Output the (x, y) coordinate of the center of the cell containing the given text.  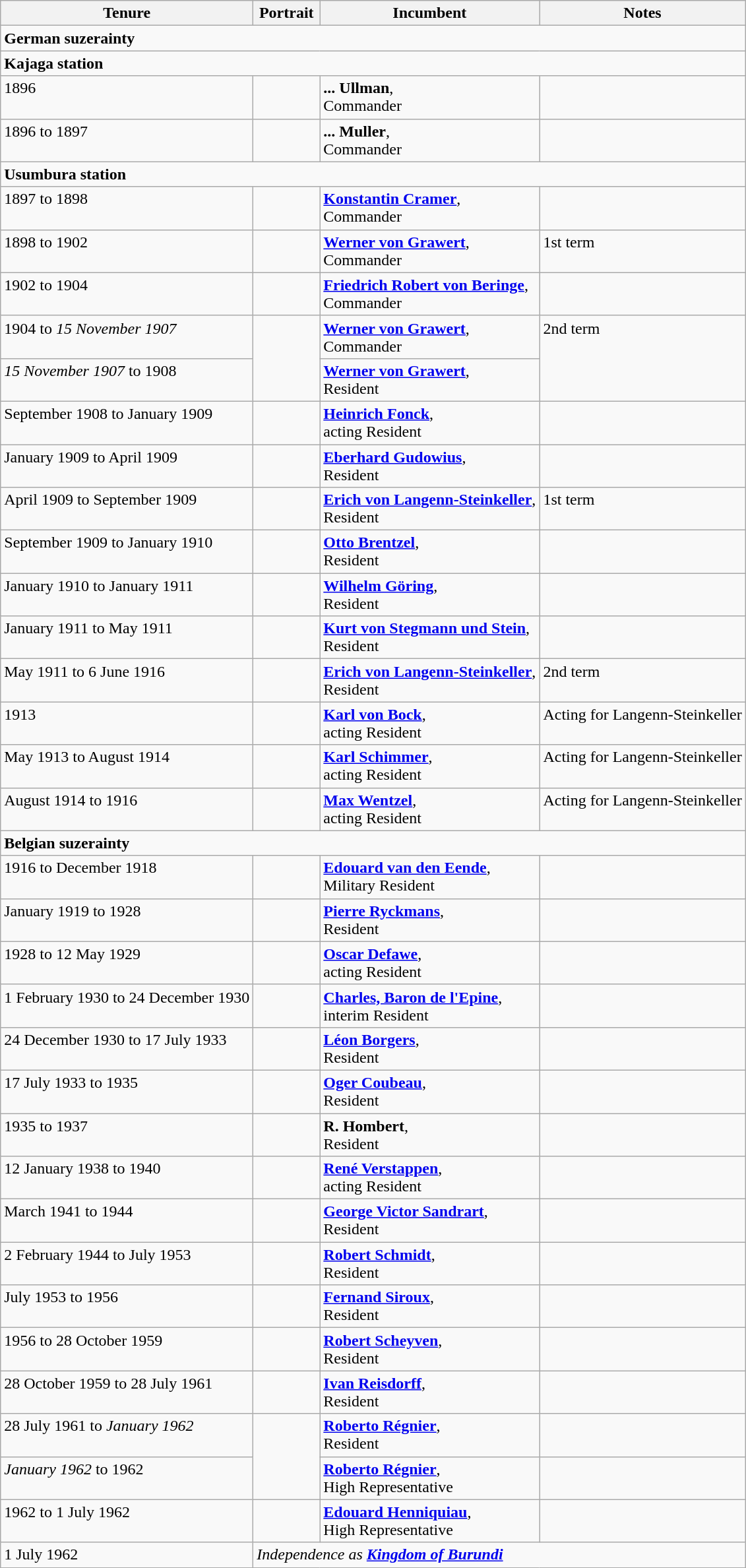
Robert Scheyven, Resident (430, 1350)
1916 to December 1918 (127, 877)
1913 (127, 723)
1897 to 1898 (127, 208)
Tenure (127, 13)
January 1962 to 1962 (127, 1478)
Kurt von Stegmann und Stein, Resident (430, 637)
Karl Schimmer, acting Resident (430, 767)
1956 to 28 October 1959 (127, 1350)
Ivan Reisdorff, Resident (430, 1392)
Otto Brentzel, Resident (430, 551)
Notes (642, 13)
Edouard Henniquiau, High Representative (430, 1521)
January 1911 to May 1911 (127, 637)
28 October 1959 to 28 July 1961 (127, 1392)
15 November 1907 to 1908 (127, 380)
24 December 1930 to 17 July 1933 (127, 1049)
May 1911 to 6 June 1916 (127, 681)
Kajaga station (373, 63)
1902 to 1904 (127, 294)
January 1910 to January 1911 (127, 595)
1935 to 1937 (127, 1135)
Independence as Kingdom of Burundi (499, 1555)
Konstantin Cramer, Commander (430, 208)
17 July 1933 to 1935 (127, 1091)
... Muller, Commander (430, 140)
Friedrich Robert von Beringe, Commander (430, 294)
René Verstappen, acting Resident (430, 1178)
Charles, Baron de l'Epine, interim Resident (430, 1005)
German suzerainty (373, 38)
12 January 1938 to 1940 (127, 1178)
Portrait (286, 13)
Roberto Régnier, Resident (430, 1435)
July 1953 to 1956 (127, 1306)
Max Wentzel, acting Resident (430, 809)
Roberto Régnier, High Representative (430, 1478)
1896 to 1897 (127, 140)
2 February 1944 to July 1953 (127, 1264)
August 1914 to 1916 (127, 809)
Pierre Ryckmans, Resident (430, 920)
Oscar Defawe, acting Resident (430, 963)
Robert Schmidt, Resident (430, 1264)
March 1941 to 1944 (127, 1220)
May 1913 to August 1914 (127, 767)
Heinrich Fonck, acting Resident (430, 422)
Belgian suzerainty (373, 843)
Fernand Siroux, Resident (430, 1306)
September 1908 to January 1909 (127, 422)
R. Hombert, Resident (430, 1135)
Edouard van den Eende, Military Resident (430, 877)
1896 (127, 98)
1 July 1962 (127, 1555)
1928 to 12 May 1929 (127, 963)
Incumbent (430, 13)
Wilhelm Göring, Resident (430, 595)
28 July 1961 to January 1962 (127, 1435)
Werner von Grawert, Resident (430, 380)
George Victor Sandrart, Resident (430, 1220)
... Ullman, Commander (430, 98)
April 1909 to September 1909 (127, 509)
1962 to 1 July 1962 (127, 1521)
January 1919 to 1928 (127, 920)
January 1909 to April 1909 (127, 466)
1904 to 15 November 1907 (127, 336)
September 1909 to January 1910 (127, 551)
Eberhard Gudowius, Resident (430, 466)
Usumbura station (373, 174)
Léon Borgers, Resident (430, 1049)
Karl von Bock, acting Resident (430, 723)
1 February 1930 to 24 December 1930 (127, 1005)
1898 to 1902 (127, 251)
Oger Coubeau, Resident (430, 1091)
